Search for the cell housing the specified text and yield its (X, Y) center coordinate. 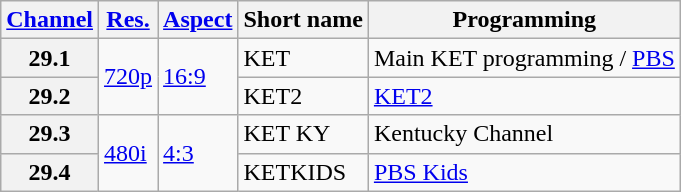
480i (128, 153)
29.3 (50, 134)
KET KY (303, 134)
Channel (50, 20)
29.1 (50, 58)
Main KET programming / PBS (524, 58)
29.2 (50, 96)
KET (303, 58)
29.4 (50, 172)
Res. (128, 20)
16:9 (198, 77)
PBS Kids (524, 172)
Aspect (198, 20)
Kentucky Channel (524, 134)
720p (128, 77)
Short name (303, 20)
4:3 (198, 153)
KETKIDS (303, 172)
Programming (524, 20)
